Extract the [x, y] coordinate from the center of the cell holding the provided text.  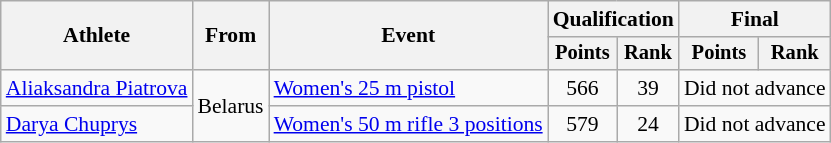
Aliaksandra Piatrova [97, 88]
Belarus [231, 106]
566 [582, 88]
Final [755, 19]
579 [582, 124]
24 [648, 124]
From [231, 36]
Women's 50 m rifle 3 positions [408, 124]
Women's 25 m pistol [408, 88]
Event [408, 36]
Darya Chuprys [97, 124]
Athlete [97, 36]
39 [648, 88]
Qualification [614, 19]
